From the cell containing the given text, extract its center point as [x, y] coordinate. 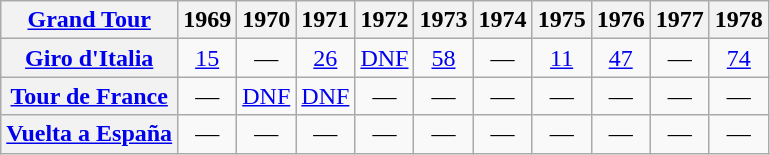
74 [738, 58]
58 [444, 58]
1972 [384, 20]
1975 [562, 20]
1976 [620, 20]
1977 [680, 20]
26 [326, 58]
Grand Tour [90, 20]
1969 [208, 20]
11 [562, 58]
15 [208, 58]
Vuelta a España [90, 134]
1973 [444, 20]
1970 [266, 20]
47 [620, 58]
Tour de France [90, 96]
1978 [738, 20]
1974 [502, 20]
Giro d'Italia [90, 58]
1971 [326, 20]
